Identify which cell holds the provided text, then report its [X, Y] central coordinate. 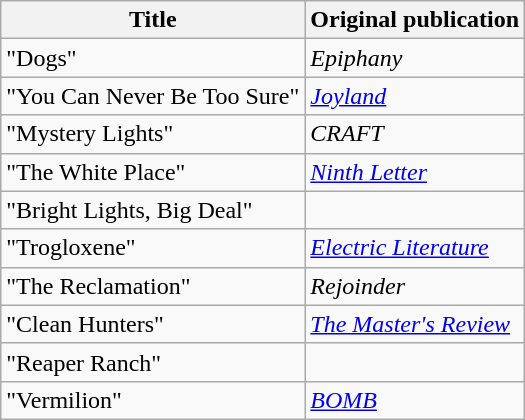
"Mystery Lights" [153, 134]
"Trogloxene" [153, 248]
Title [153, 20]
Electric Literature [415, 248]
Epiphany [415, 58]
"Dogs" [153, 58]
Ninth Letter [415, 172]
"Clean Hunters" [153, 324]
"The White Place" [153, 172]
Original publication [415, 20]
Joyland [415, 96]
"Vermilion" [153, 400]
BOMB [415, 400]
"Reaper Ranch" [153, 362]
"Bright Lights, Big Deal" [153, 210]
CRAFT [415, 134]
Rejoinder [415, 286]
"You Can Never Be Too Sure" [153, 96]
The Master's Review [415, 324]
"The Reclamation" [153, 286]
